Identify which cell holds the provided text, then report its [X, Y] central coordinate. 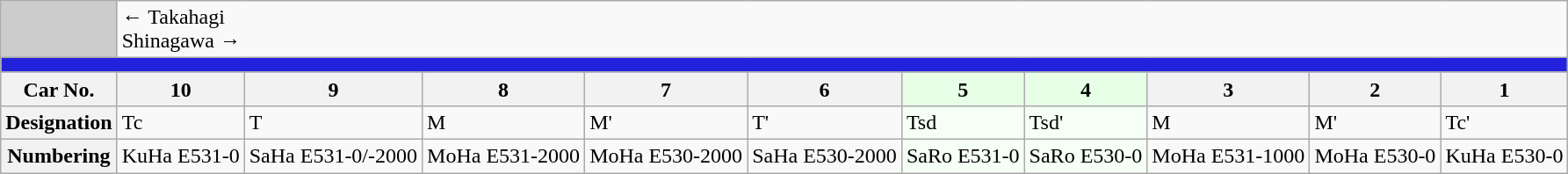
3 [1228, 89]
MoHa E530-0 [1376, 156]
6 [825, 89]
SaHa E531-0/-2000 [333, 156]
Tc' [1504, 122]
SaRo E531-0 [963, 156]
Numbering [59, 156]
1 [1504, 89]
9 [333, 89]
7 [666, 89]
Tsd' [1086, 122]
5 [963, 89]
T [333, 122]
MoHa E531-2000 [504, 156]
T' [825, 122]
4 [1086, 89]
8 [504, 89]
KuHa E530-0 [1504, 156]
MoHa E530-2000 [666, 156]
10 [181, 89]
Designation [59, 122]
Car No. [59, 89]
2 [1376, 89]
Tsd [963, 122]
SaRo E530-0 [1086, 156]
SaHa E530-2000 [825, 156]
← TakahagiShinagawa → [842, 30]
MoHa E531-1000 [1228, 156]
KuHa E531-0 [181, 156]
Tc [181, 122]
